Output the (x, y) coordinate of the center of the cell containing the given text.  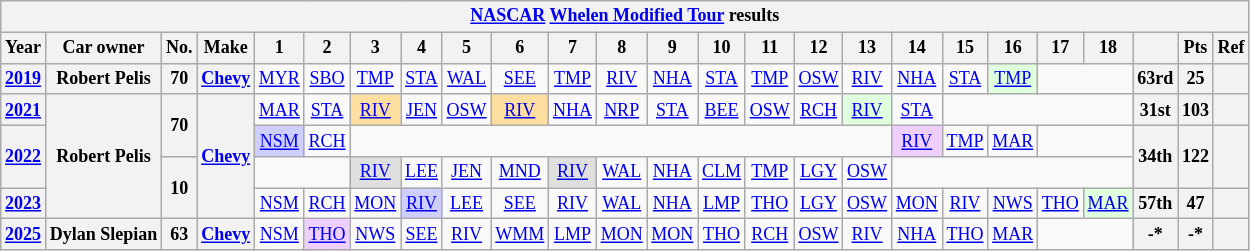
Car owner (103, 48)
7 (573, 48)
103 (1196, 110)
13 (868, 48)
11 (770, 48)
12 (818, 48)
2021 (24, 110)
6 (520, 48)
1 (280, 48)
34th (1156, 156)
2023 (24, 204)
CLM (722, 172)
MND (520, 172)
Pts (1196, 48)
25 (1196, 78)
57th (1156, 204)
16 (1013, 48)
Make (226, 48)
NASCAR Whelen Modified Tour results (625, 16)
No. (180, 48)
2 (327, 48)
47 (1196, 204)
9 (672, 48)
2025 (24, 234)
3 (376, 48)
5 (466, 48)
18 (1108, 48)
WMM (520, 234)
4 (422, 48)
63rd (1156, 78)
MYR (280, 78)
Year (24, 48)
63 (180, 234)
NRP (622, 110)
2019 (24, 78)
Ref (1231, 48)
SBO (327, 78)
8 (622, 48)
31st (1156, 110)
15 (965, 48)
Dylan Slepian (103, 234)
17 (1061, 48)
BEE (722, 110)
14 (916, 48)
122 (1196, 156)
2022 (24, 156)
